Locate the cell with the specified text and output its (X, Y) center coordinate. 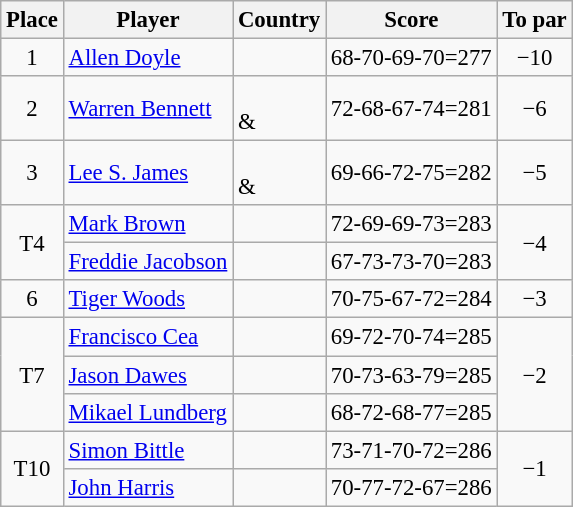
Allen Doyle (148, 58)
67-73-73-70=283 (412, 262)
6 (32, 299)
−6 (534, 108)
68-70-69-70=277 (412, 58)
Freddie Jacobson (148, 262)
Mikael Lundberg (148, 412)
T10 (32, 468)
Score (412, 20)
70-77-72-67=286 (412, 487)
−10 (534, 58)
−1 (534, 468)
−2 (534, 374)
70-75-67-72=284 (412, 299)
70-73-63-79=285 (412, 375)
69-72-70-74=285 (412, 337)
−4 (534, 242)
T4 (32, 242)
T7 (32, 374)
73-71-70-72=286 (412, 450)
69-66-72-75=282 (412, 174)
Country (280, 20)
1 (32, 58)
To par (534, 20)
Place (32, 20)
−5 (534, 174)
Warren Bennett (148, 108)
Jason Dawes (148, 375)
John Harris (148, 487)
72-69-69-73=283 (412, 224)
Simon Bittle (148, 450)
−3 (534, 299)
68-72-68-77=285 (412, 412)
3 (32, 174)
72-68-67-74=281 (412, 108)
Tiger Woods (148, 299)
Francisco Cea (148, 337)
Mark Brown (148, 224)
Player (148, 20)
2 (32, 108)
Lee S. James (148, 174)
